Locate the cell with the specified text and output its (X, Y) center coordinate. 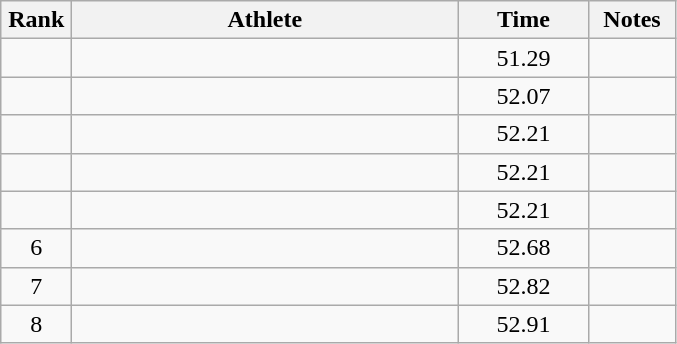
Athlete (265, 20)
Rank (36, 20)
52.91 (524, 324)
52.07 (524, 96)
8 (36, 324)
Time (524, 20)
Notes (632, 20)
7 (36, 286)
6 (36, 248)
52.68 (524, 248)
51.29 (524, 58)
52.82 (524, 286)
